Provide the [X, Y] coordinate of the cell's center where the given text is located.  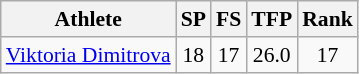
FS [228, 19]
SP [194, 19]
Athlete [88, 19]
TFP [272, 19]
Rank [328, 19]
26.0 [272, 55]
18 [194, 55]
Viktoria Dimitrova [88, 55]
